Extract the [x, y] coordinate from the center of the cell holding the provided text.  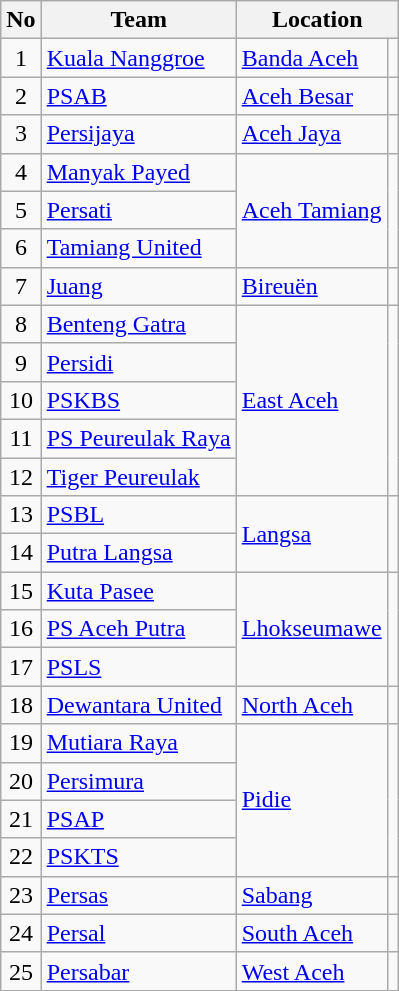
Kuala Nanggroe [138, 58]
Putra Langsa [138, 553]
Dewantara United [138, 705]
Persijaya [138, 134]
20 [21, 781]
Mutiara Raya [138, 743]
Aceh Jaya [312, 134]
East Aceh [312, 400]
19 [21, 743]
Location [317, 20]
23 [21, 895]
Kuta Pasee [138, 591]
16 [21, 629]
9 [21, 362]
PSLS [138, 667]
Langsa [312, 534]
Sabang [312, 895]
Persabar [138, 971]
Persidi [138, 362]
Aceh Tamiang [312, 210]
West Aceh [312, 971]
4 [21, 172]
13 [21, 515]
11 [21, 438]
Juang [138, 286]
Benteng Gatra [138, 324]
Manyak Payed [138, 172]
22 [21, 857]
Persal [138, 933]
Aceh Besar [312, 96]
PSKTS [138, 857]
North Aceh [312, 705]
PSKBS [138, 400]
Persimura [138, 781]
South Aceh [312, 933]
5 [21, 210]
Bireuën [312, 286]
Team [138, 20]
8 [21, 324]
7 [21, 286]
Pidie [312, 800]
Lhokseumawe [312, 629]
No [21, 20]
1 [21, 58]
PS Aceh Putra [138, 629]
25 [21, 971]
6 [21, 248]
Tiger Peureulak [138, 477]
Persas [138, 895]
PSBL [138, 515]
Persati [138, 210]
3 [21, 134]
10 [21, 400]
24 [21, 933]
PSAB [138, 96]
Banda Aceh [312, 58]
14 [21, 553]
2 [21, 96]
21 [21, 819]
18 [21, 705]
PSAP [138, 819]
Tamiang United [138, 248]
15 [21, 591]
12 [21, 477]
17 [21, 667]
PS Peureulak Raya [138, 438]
